Determine the [X, Y] coordinate at the center of the cell enclosing the given text.  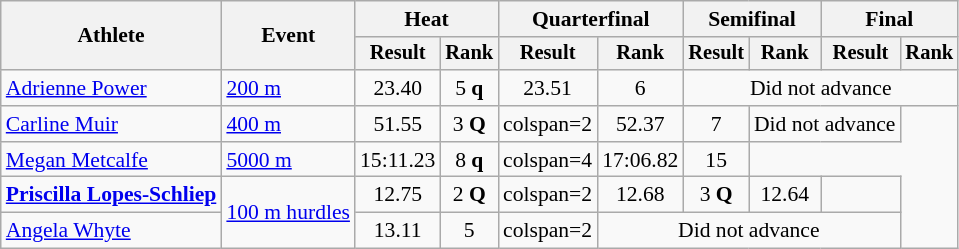
52.37 [640, 124]
100 m hurdles [288, 212]
5 q [469, 88]
5 [469, 231]
Quarterfinal [590, 19]
15:11.23 [398, 160]
400 m [288, 124]
2 Q [469, 195]
Semifinal [752, 19]
Priscilla Lopes-Schliep [112, 195]
12.64 [785, 195]
13.11 [398, 231]
colspan=4 [548, 160]
15 [716, 160]
12.75 [398, 195]
12.68 [640, 195]
5000 m [288, 160]
Carline Muir [112, 124]
Athlete [112, 36]
Adrienne Power [112, 88]
7 [716, 124]
8 q [469, 160]
200 m [288, 88]
Megan Metcalfe [112, 160]
Angela Whyte [112, 231]
Final [890, 19]
Event [288, 36]
Heat [426, 19]
23.40 [398, 88]
51.55 [398, 124]
23.51 [548, 88]
6 [640, 88]
17:06.82 [640, 160]
